Determine the (x, y) coordinate at the center of the cell enclosing the given text.  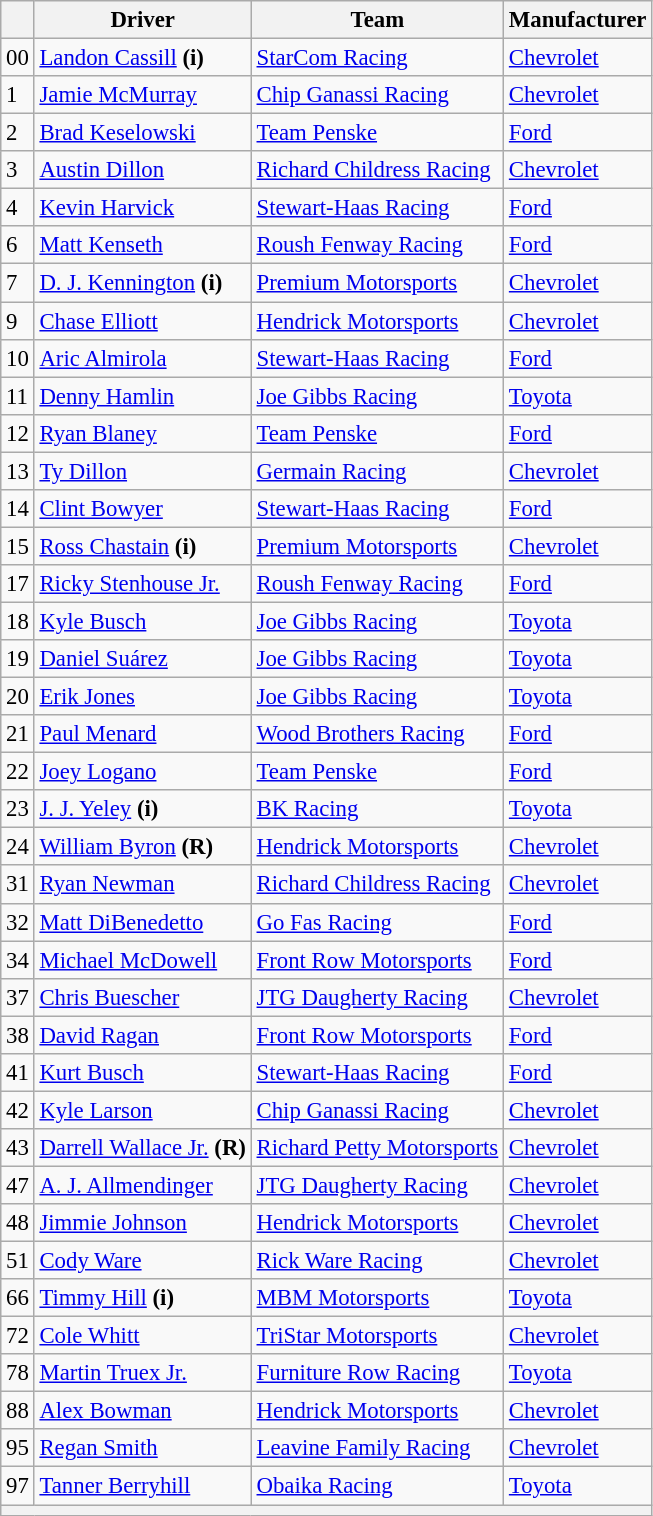
11 (18, 396)
Richard Petty Motorsports (377, 1148)
Ryan Blaney (142, 433)
Rick Ware Racing (377, 1261)
95 (18, 1449)
37 (18, 997)
22 (18, 772)
Obaika Racing (377, 1486)
43 (18, 1148)
78 (18, 1373)
Matt DiBenedetto (142, 922)
MBM Motorsports (377, 1298)
51 (18, 1261)
Matt Kenseth (142, 245)
41 (18, 1073)
Joey Logano (142, 772)
17 (18, 584)
4 (18, 208)
Timmy Hill (i) (142, 1298)
D. J. Kennington (i) (142, 283)
24 (18, 847)
Ross Chastain (i) (142, 546)
Kurt Busch (142, 1073)
Landon Cassill (i) (142, 58)
13 (18, 471)
Erik Jones (142, 697)
Kyle Larson (142, 1110)
Austin Dillon (142, 170)
TriStar Motorsports (377, 1336)
10 (18, 358)
Furniture Row Racing (377, 1373)
Kyle Busch (142, 621)
Cody Ware (142, 1261)
Alex Bowman (142, 1411)
1 (18, 95)
38 (18, 1035)
14 (18, 509)
42 (18, 1110)
32 (18, 922)
Ryan Newman (142, 885)
Manufacturer (578, 20)
StarCom Racing (377, 58)
David Ragan (142, 1035)
Regan Smith (142, 1449)
9 (18, 321)
Team (377, 20)
47 (18, 1185)
A. J. Allmendinger (142, 1185)
Ricky Stenhouse Jr. (142, 584)
19 (18, 659)
Daniel Suárez (142, 659)
Jimmie Johnson (142, 1223)
Paul Menard (142, 734)
Chris Buescher (142, 997)
72 (18, 1336)
Darrell Wallace Jr. (R) (142, 1148)
18 (18, 621)
6 (18, 245)
Wood Brothers Racing (377, 734)
Cole Whitt (142, 1336)
Jamie McMurray (142, 95)
Aric Almirola (142, 358)
Chase Elliott (142, 321)
34 (18, 960)
2 (18, 133)
Germain Racing (377, 471)
15 (18, 546)
20 (18, 697)
Brad Keselowski (142, 133)
23 (18, 809)
Go Fas Racing (377, 922)
48 (18, 1223)
Denny Hamlin (142, 396)
Ty Dillon (142, 471)
Martin Truex Jr. (142, 1373)
J. J. Yeley (i) (142, 809)
BK Racing (377, 809)
Driver (142, 20)
Clint Bowyer (142, 509)
88 (18, 1411)
31 (18, 885)
21 (18, 734)
97 (18, 1486)
Leavine Family Racing (377, 1449)
00 (18, 58)
7 (18, 283)
Michael McDowell (142, 960)
12 (18, 433)
66 (18, 1298)
Kevin Harvick (142, 208)
William Byron (R) (142, 847)
3 (18, 170)
Tanner Berryhill (142, 1486)
